Return the [X, Y] coordinate for the center point of the cell that contains the specified text.  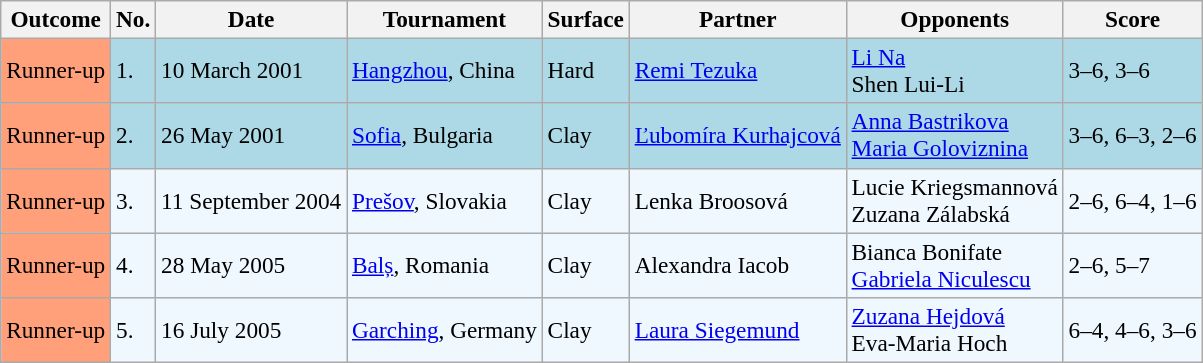
5. [134, 330]
2–6, 5–7 [1132, 264]
Bianca Bonifate Gabriela Niculescu [954, 264]
28 May 2005 [252, 264]
2. [134, 136]
Laura Siegemund [738, 330]
No. [134, 19]
6–4, 4–6, 3–6 [1132, 330]
Garching, Germany [445, 330]
Remi Tezuka [738, 70]
Hangzhou, China [445, 70]
Date [252, 19]
Outcome [56, 19]
Li Na Shen Lui-Li [954, 70]
Zuzana Hejdová Eva-Maria Hoch [954, 330]
1. [134, 70]
Sofia, Bulgaria [445, 136]
Hard [586, 70]
Tournament [445, 19]
4. [134, 264]
Opponents [954, 19]
Ľubomíra Kurhajcová [738, 136]
2–6, 6–4, 1–6 [1132, 200]
16 July 2005 [252, 330]
26 May 2001 [252, 136]
Balș, Romania [445, 264]
3–6, 3–6 [1132, 70]
Partner [738, 19]
10 March 2001 [252, 70]
Lucie Kriegsmannová Zuzana Zálabská [954, 200]
3. [134, 200]
Score [1132, 19]
Surface [586, 19]
11 September 2004 [252, 200]
Lenka Broosová [738, 200]
Prešov, Slovakia [445, 200]
Anna Bastrikova Maria Goloviznina [954, 136]
3–6, 6–3, 2–6 [1132, 136]
Alexandra Iacob [738, 264]
